Detect which cell encompasses the target text, then output its [x, y] center coordinate. 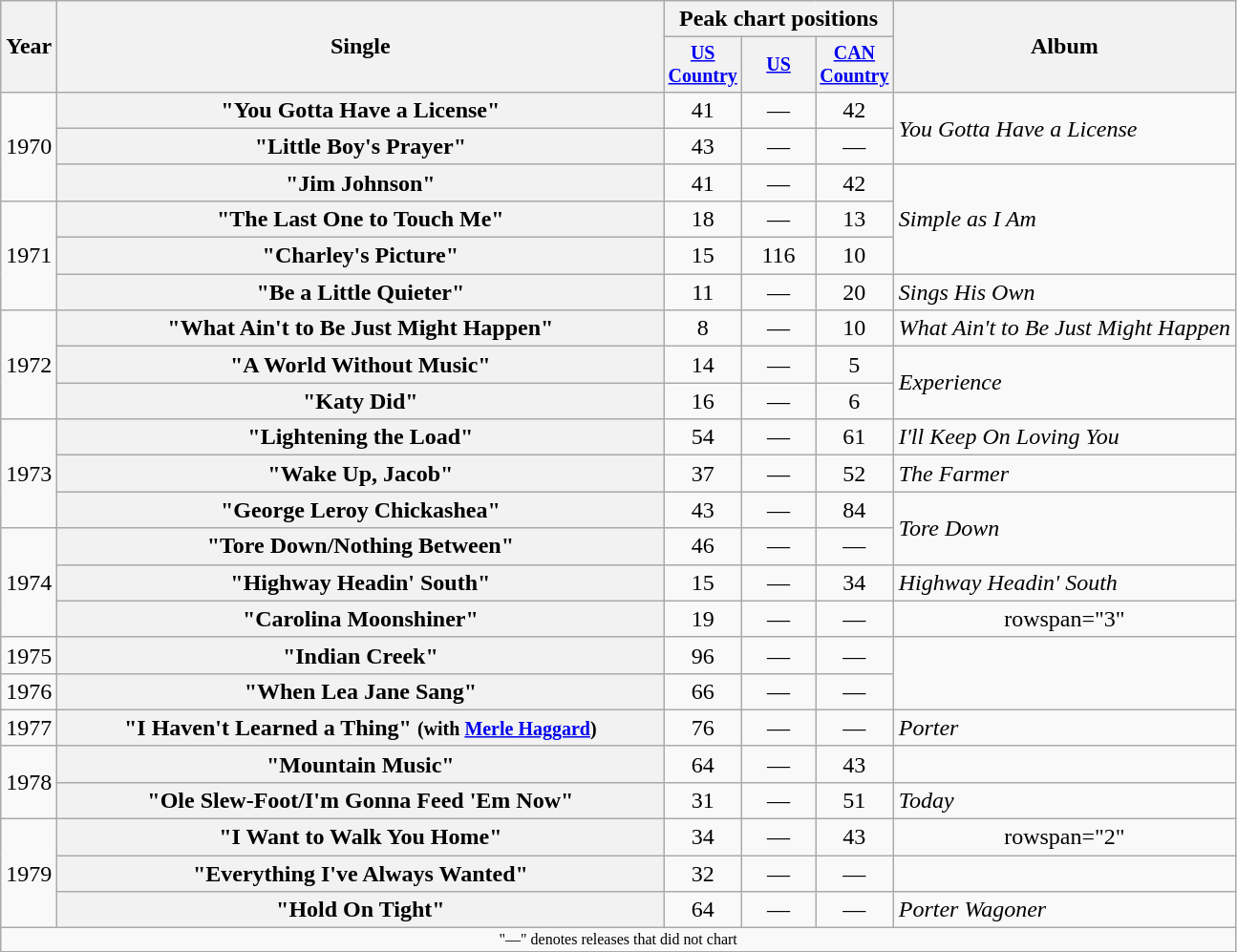
US Country [703, 65]
rowspan="3" [1064, 619]
"Indian Creek" [361, 655]
Porter Wagoner [1064, 910]
I'll Keep On Loving You [1064, 437]
Year [29, 47]
116 [779, 256]
"—" denotes releases that did not chart [619, 940]
Sings His Own [1064, 292]
Single [361, 47]
"Tore Down/Nothing Between" [361, 546]
"What Ain't to Be Just Might Happen" [361, 328]
Tore Down [1064, 528]
"Mountain Music" [361, 764]
6 [855, 401]
Highway Headin' South [1064, 582]
11 [703, 292]
51 [855, 800]
"George Leroy Chickashea" [361, 510]
1972 [29, 365]
84 [855, 510]
20 [855, 292]
19 [703, 619]
"Be a Little Quieter" [361, 292]
The Farmer [1064, 474]
54 [703, 437]
1975 [29, 655]
1978 [29, 782]
"You Gotta Have a License" [361, 110]
rowspan="2" [1064, 837]
What Ain't to Be Just Might Happen [1064, 328]
14 [703, 365]
"Katy Did" [361, 401]
Experience [1064, 383]
"When Lea Jane Sang" [361, 691]
Peak chart positions [778, 19]
"Jim Johnson" [361, 182]
32 [703, 874]
52 [855, 474]
"Charley's Picture" [361, 256]
You Gotta Have a License [1064, 128]
96 [703, 655]
1979 [29, 874]
61 [855, 437]
13 [855, 219]
1976 [29, 691]
1977 [29, 728]
66 [703, 691]
"Lightening the Load" [361, 437]
"I Want to Walk You Home" [361, 837]
46 [703, 546]
"Ole Slew-Foot/I'm Gonna Feed 'Em Now" [361, 800]
Album [1064, 47]
"Everything I've Always Wanted" [361, 874]
US [779, 65]
Today [1064, 800]
CAN Country [855, 65]
5 [855, 365]
Simple as I Am [1064, 219]
31 [703, 800]
76 [703, 728]
"A World Without Music" [361, 365]
1970 [29, 146]
"Hold On Tight" [361, 910]
37 [703, 474]
8 [703, 328]
"Carolina Moonshiner" [361, 619]
16 [703, 401]
"The Last One to Touch Me" [361, 219]
1971 [29, 255]
"Highway Headin' South" [361, 582]
"Wake Up, Jacob" [361, 474]
18 [703, 219]
1973 [29, 474]
Porter [1064, 728]
"I Haven't Learned a Thing" (with Merle Haggard) [361, 728]
"Little Boy's Prayer" [361, 146]
1974 [29, 582]
